Capture the cell that displays the provided text and extract its [X, Y] central coordinate. 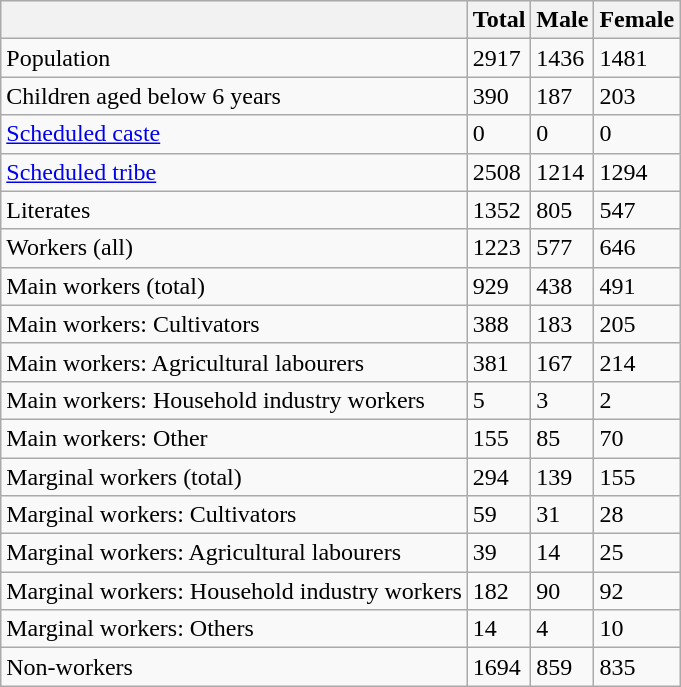
167 [562, 362]
929 [499, 286]
805 [562, 210]
10 [637, 629]
1436 [562, 58]
Marginal workers: Agricultural labourers [234, 553]
Main workers (total) [234, 286]
Scheduled tribe [234, 172]
Marginal workers: Cultivators [234, 515]
1223 [499, 248]
381 [499, 362]
646 [637, 248]
28 [637, 515]
182 [499, 591]
5 [499, 400]
31 [562, 515]
Marginal workers: Household industry workers [234, 591]
85 [562, 438]
Male [562, 20]
203 [637, 96]
59 [499, 515]
205 [637, 324]
1352 [499, 210]
Non-workers [234, 667]
859 [562, 667]
39 [499, 553]
Scheduled caste [234, 134]
Marginal workers (total) [234, 477]
4 [562, 629]
294 [499, 477]
Marginal workers: Others [234, 629]
1694 [499, 667]
92 [637, 591]
Main workers: Agricultural labourers [234, 362]
388 [499, 324]
Population [234, 58]
187 [562, 96]
90 [562, 591]
Main workers: Other [234, 438]
Main workers: Cultivators [234, 324]
Children aged below 6 years [234, 96]
70 [637, 438]
1481 [637, 58]
Literates [234, 210]
Main workers: Household industry workers [234, 400]
139 [562, 477]
214 [637, 362]
183 [562, 324]
Female [637, 20]
1294 [637, 172]
Workers (all) [234, 248]
438 [562, 286]
547 [637, 210]
1214 [562, 172]
2508 [499, 172]
390 [499, 96]
577 [562, 248]
491 [637, 286]
25 [637, 553]
2 [637, 400]
2917 [499, 58]
835 [637, 667]
3 [562, 400]
Total [499, 20]
